Return the [x, y] coordinate for the center point of the cell that contains the specified text.  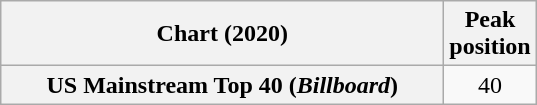
Peakposition [490, 34]
Chart (2020) [222, 34]
US Mainstream Top 40 (Billboard) [222, 85]
40 [490, 85]
